Scan for the cell matching the given text and deliver its [X, Y] coordinate at center. 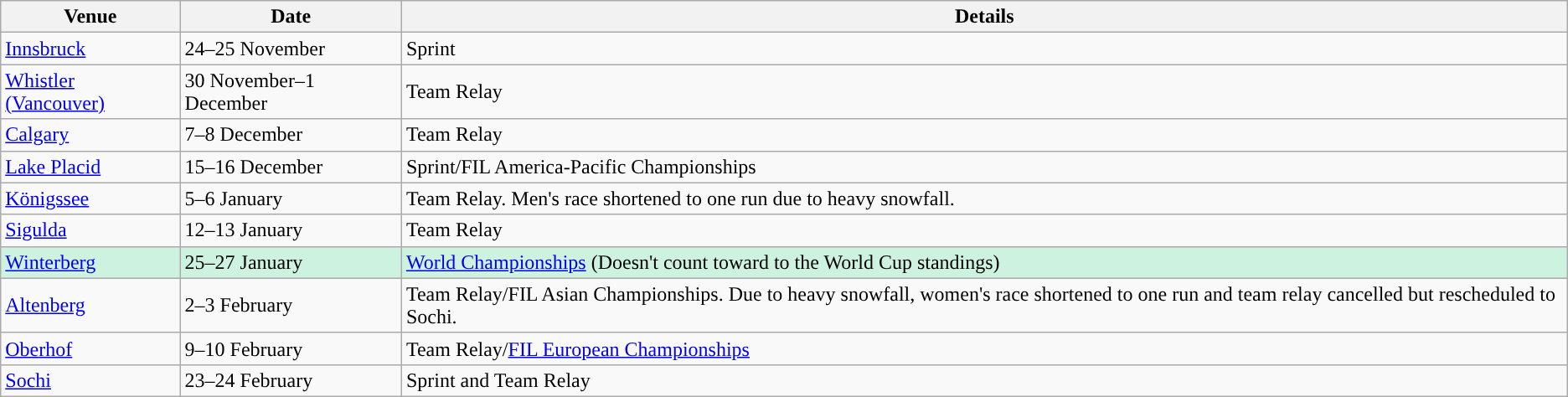
Date [291, 17]
Venue [90, 17]
Team Relay. Men's race shortened to one run due to heavy snowfall. [984, 198]
Sprint [984, 49]
Lake Placid [90, 167]
Sprint/FIL America-Pacific Championships [984, 167]
24–25 November [291, 49]
Altenberg [90, 305]
2–3 February [291, 305]
5–6 January [291, 198]
Calgary [90, 135]
Details [984, 17]
12–13 January [291, 230]
Königssee [90, 198]
Sochi [90, 380]
Oberhof [90, 348]
Innsbruck [90, 49]
23–24 February [291, 380]
Whistler (Vancouver) [90, 92]
Team Relay/FIL Asian Championships. Due to heavy snowfall, women's race shortened to one run and team relay cancelled but rescheduled to Sochi. [984, 305]
World Championships (Doesn't count toward to the World Cup standings) [984, 262]
25–27 January [291, 262]
15–16 December [291, 167]
Winterberg [90, 262]
7–8 December [291, 135]
Team Relay/FIL European Championships [984, 348]
Sigulda [90, 230]
9–10 February [291, 348]
30 November–1 December [291, 92]
Sprint and Team Relay [984, 380]
